Search for the cell housing the specified text and yield its (X, Y) center coordinate. 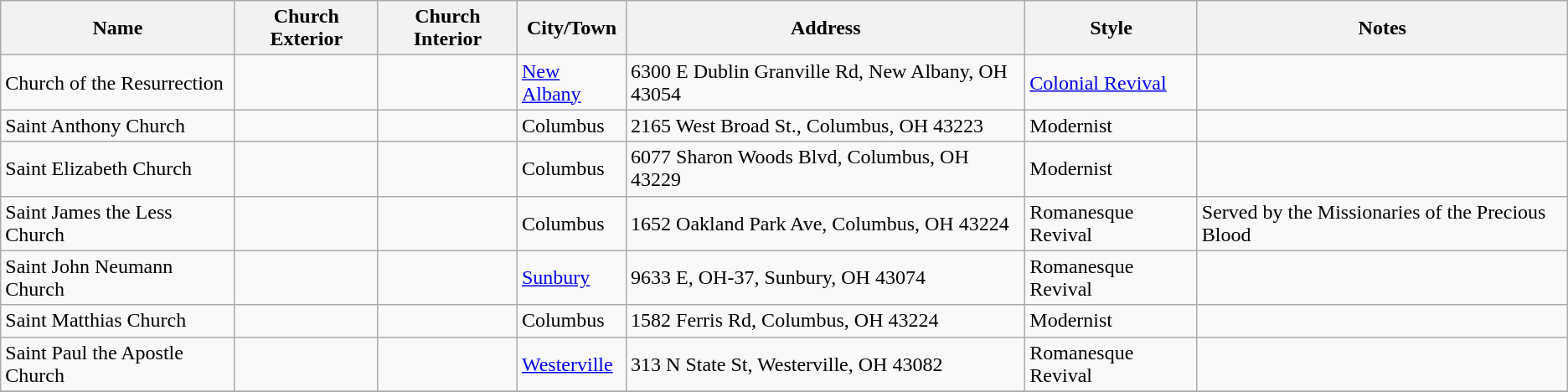
Notes (1382, 28)
Saint John Neumann Church (117, 278)
2165 West Broad St., Columbus, OH 43223 (826, 126)
313 N State St, Westerville, OH 43082 (826, 364)
Name (117, 28)
Colonial Revival (1112, 82)
1582 Ferris Rd, Columbus, OH 43224 (826, 321)
Church Exterior (307, 28)
9633 E, OH-37, Sunbury, OH 43074 (826, 278)
Served by the Missionaries of the Precious Blood (1382, 223)
Saint Anthony Church (117, 126)
City/Town (571, 28)
Church Interior (447, 28)
Westerville (571, 364)
Sunbury (571, 278)
Style (1112, 28)
Church of the Resurrection (117, 82)
Saint Paul the Apostle Church (117, 364)
Saint Elizabeth Church (117, 169)
Saint Matthias Church (117, 321)
Address (826, 28)
6077 Sharon Woods Blvd, Columbus, OH 43229 (826, 169)
New Albany (571, 82)
6300 E Dublin Granville Rd, New Albany, OH 43054 (826, 82)
Saint James the Less Church (117, 223)
1652 Oakland Park Ave, Columbus, OH 43224 (826, 223)
